Pinpoint the cell where the given text exists, returning its [X, Y] midpoint coordinate. 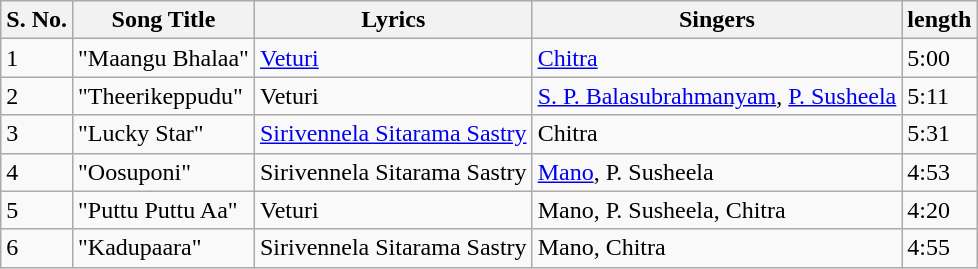
6 [37, 248]
"Lucky Star" [163, 134]
4:55 [940, 248]
4:53 [940, 172]
Mano, P. Susheela, Chitra [717, 210]
"Kadupaara" [163, 248]
Song Title [163, 20]
Singers [717, 20]
length [940, 20]
Mano, Chitra [717, 248]
S. No. [37, 20]
"Oosuponi" [163, 172]
"Puttu Puttu Aa" [163, 210]
3 [37, 134]
2 [37, 96]
Lyrics [393, 20]
1 [37, 58]
"Maangu Bhalaa" [163, 58]
5 [37, 210]
S. P. Balasubrahmanyam, P. Susheela [717, 96]
4:20 [940, 210]
Mano, P. Susheela [717, 172]
5:00 [940, 58]
5:11 [940, 96]
"Theerikeppudu" [163, 96]
4 [37, 172]
5:31 [940, 134]
